Find where the given text appears and provide that cell's center as (X, Y) coordinate. 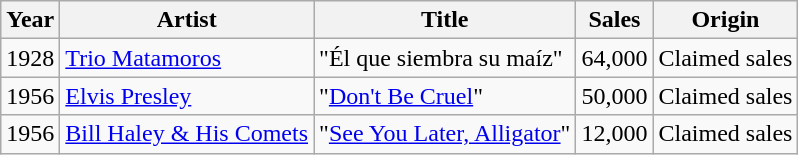
"Él que siembra su maíz" (445, 58)
Trio Matamoros (187, 58)
Year (30, 20)
Origin (726, 20)
Sales (614, 20)
Title (445, 20)
Elvis Presley (187, 96)
"Don't Be Cruel" (445, 96)
12,000 (614, 134)
50,000 (614, 96)
Bill Haley & His Comets (187, 134)
1928 (30, 58)
64,000 (614, 58)
Artist (187, 20)
"See You Later, Alligator" (445, 134)
